Capture the cell that displays the provided text and extract its (X, Y) central coordinate. 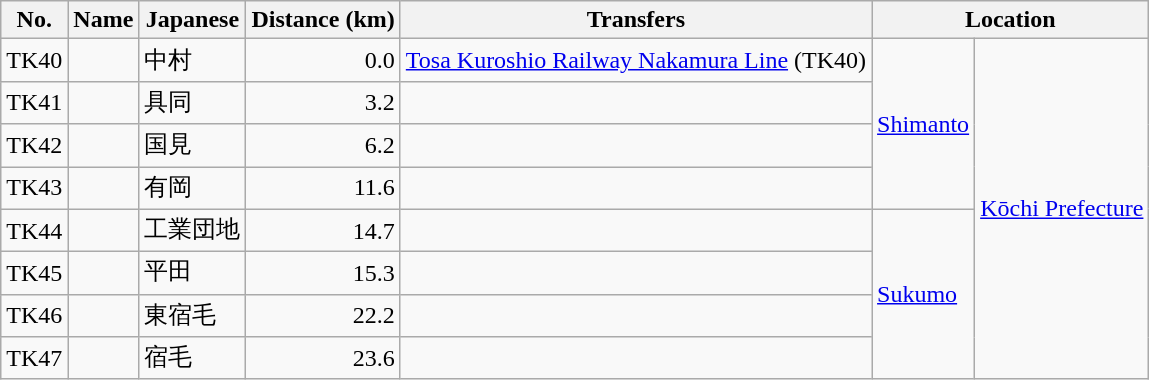
3.2 (323, 102)
有岡 (192, 188)
14.7 (323, 230)
Sukumo (924, 294)
Japanese (192, 20)
Distance (km) (323, 20)
6.2 (323, 146)
TK43 (34, 188)
Kōchi Prefecture (1062, 209)
工業団地 (192, 230)
TK40 (34, 60)
中村 (192, 60)
Transfers (636, 20)
11.6 (323, 188)
TK46 (34, 316)
東宿毛 (192, 316)
Location (1010, 20)
15.3 (323, 274)
23.6 (323, 358)
TK45 (34, 274)
Name (104, 20)
具同 (192, 102)
22.2 (323, 316)
Tosa Kuroshio Railway Nakamura Line (TK40) (636, 60)
TK44 (34, 230)
No. (34, 20)
国見 (192, 146)
Shimanto (924, 124)
TK41 (34, 102)
TK47 (34, 358)
平田 (192, 274)
TK42 (34, 146)
0.0 (323, 60)
宿毛 (192, 358)
